Search for the cell housing the specified text and yield its (X, Y) center coordinate. 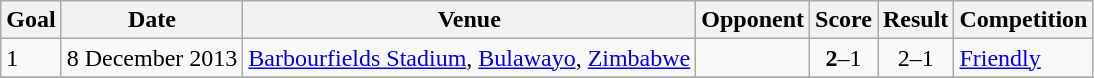
Goal (31, 20)
Result (916, 20)
1 (31, 58)
Friendly (1024, 58)
Venue (470, 20)
Date (152, 20)
Barbourfields Stadium, Bulawayo, Zimbabwe (470, 58)
8 December 2013 (152, 58)
Score (844, 20)
Competition (1024, 20)
Opponent (753, 20)
